Find where the given text appears and provide that cell's center as (X, Y) coordinate. 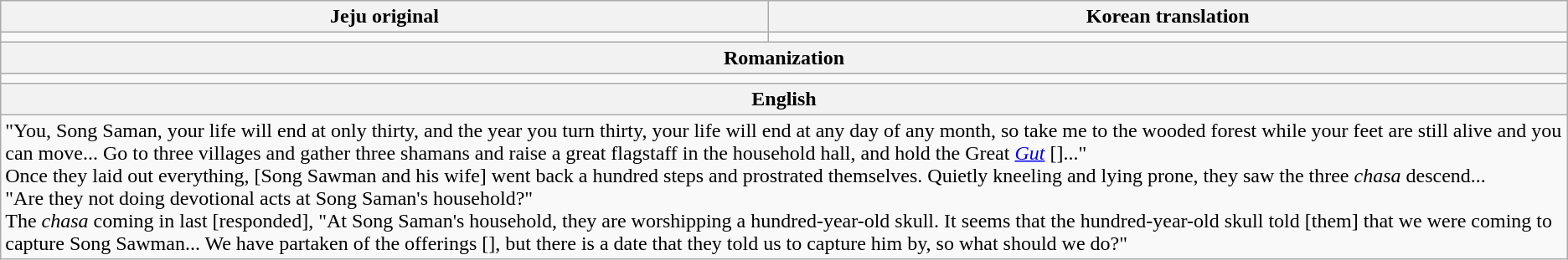
Romanization (784, 58)
Jeju original (385, 17)
English (784, 99)
Korean translation (1168, 17)
